Find where the given text appears and provide that cell's center as (X, Y) coordinate. 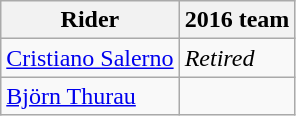
Retired (237, 58)
Rider (90, 20)
Cristiano Salerno (90, 58)
Björn Thurau (90, 96)
2016 team (237, 20)
